Detect which cell encompasses the target text, then output its (X, Y) center coordinate. 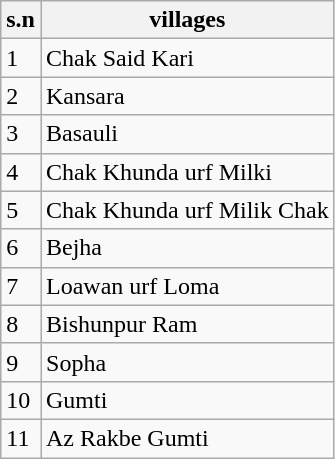
Bishunpur Ram (187, 324)
Kansara (187, 96)
9 (21, 362)
1 (21, 58)
5 (21, 210)
s.n (21, 20)
4 (21, 172)
2 (21, 96)
Chak Said Kari (187, 58)
11 (21, 438)
7 (21, 286)
villages (187, 20)
Sopha (187, 362)
Az Rakbe Gumti (187, 438)
8 (21, 324)
3 (21, 134)
10 (21, 400)
Gumti (187, 400)
Bejha (187, 248)
Chak Khunda urf Milik Chak (187, 210)
6 (21, 248)
Loawan urf Loma (187, 286)
Chak Khunda urf Milki (187, 172)
Basauli (187, 134)
